Identify which cell holds the provided text, then report its (x, y) central coordinate. 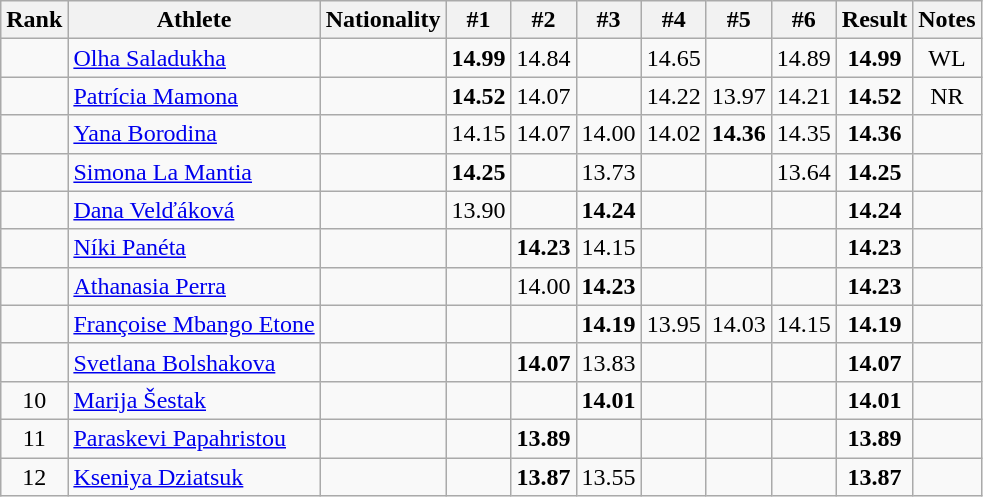
13.97 (738, 96)
Result (874, 20)
14.89 (804, 58)
13.55 (608, 477)
14.21 (804, 96)
13.64 (804, 172)
Paraskevi Papahristou (194, 438)
Simona La Mantia (194, 172)
WL (947, 58)
NR (947, 96)
#4 (674, 20)
14.03 (738, 324)
12 (34, 477)
Kseniya Dziatsuk (194, 477)
Níki Panéta (194, 248)
Patrícia Mamona (194, 96)
Françoise Mbango Etone (194, 324)
14.22 (674, 96)
Notes (947, 20)
13.95 (674, 324)
Svetlana Bolshakova (194, 362)
#2 (544, 20)
#1 (478, 20)
Marija Šestak (194, 400)
Rank (34, 20)
13.83 (608, 362)
13.73 (608, 172)
#3 (608, 20)
13.90 (478, 210)
14.65 (674, 58)
14.35 (804, 134)
Dana Velďáková (194, 210)
#6 (804, 20)
Olha Saladukha (194, 58)
11 (34, 438)
14.02 (674, 134)
Athlete (194, 20)
#5 (738, 20)
Nationality (383, 20)
Athanasia Perra (194, 286)
Yana Borodina (194, 134)
14.84 (544, 58)
10 (34, 400)
